From the cell containing the given text, extract its center point as [x, y] coordinate. 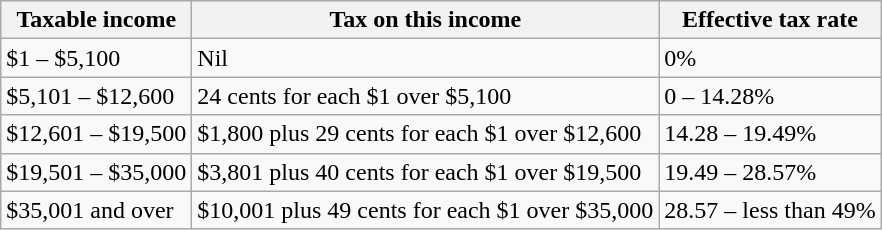
$1 – $5,100 [96, 58]
$1,800 plus 29 cents for each $1 over $12,600 [426, 134]
0 – 14.28% [770, 96]
Nil [426, 58]
19.49 – 28.57% [770, 172]
$10,001 plus 49 cents for each $1 over $35,000 [426, 210]
Effective tax rate [770, 20]
$35,001 and over [96, 210]
$12,601 – $19,500 [96, 134]
Tax on this income [426, 20]
14.28 – 19.49% [770, 134]
24 cents for each $1 over $5,100 [426, 96]
$19,501 – $35,000 [96, 172]
0% [770, 58]
28.57 – less than 49% [770, 210]
Taxable income [96, 20]
$3,801 plus 40 cents for each $1 over $19,500 [426, 172]
$5,101 – $12,600 [96, 96]
